For the text-containing cell, return its midpoint in [X, Y] coordinate format. 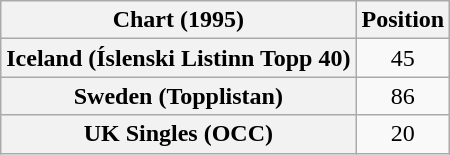
Position [403, 20]
20 [403, 134]
Iceland (Íslenski Listinn Topp 40) [178, 58]
Chart (1995) [178, 20]
UK Singles (OCC) [178, 134]
Sweden (Topplistan) [178, 96]
86 [403, 96]
45 [403, 58]
